Return the (X, Y) coordinate for the center point of the cell that contains the specified text.  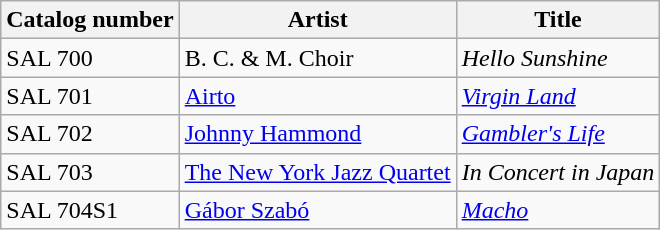
Title (558, 20)
B. C. & M. Choir (318, 58)
Johnny Hammond (318, 134)
In Concert in Japan (558, 172)
SAL 704S1 (90, 210)
Macho (558, 210)
Gábor Szabó (318, 210)
SAL 703 (90, 172)
SAL 701 (90, 96)
Hello Sunshine (558, 58)
Gambler's Life (558, 134)
The New York Jazz Quartet (318, 172)
SAL 702 (90, 134)
Virgin Land (558, 96)
Catalog number (90, 20)
SAL 700 (90, 58)
Artist (318, 20)
Airto (318, 96)
